Identify which cell holds the provided text, then report its [X, Y] central coordinate. 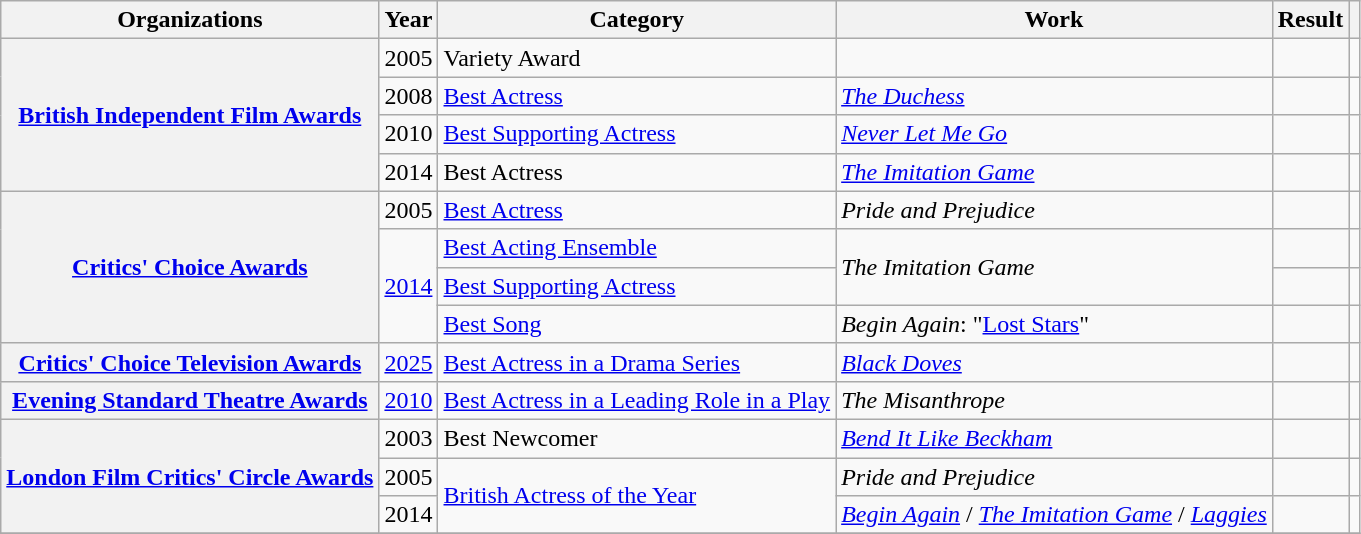
Critics' Choice Television Awards [190, 362]
Result [1310, 20]
2003 [408, 438]
Variety Award [637, 58]
British Independent Film Awards [190, 115]
Black Doves [1054, 362]
Evening Standard Theatre Awards [190, 400]
The Misanthrope [1054, 400]
Best Song [637, 324]
Begin Again: "Lost Stars" [1054, 324]
2008 [408, 96]
Begin Again / The Imitation Game / Laggies [1054, 515]
British Actress of the Year [637, 496]
Year [408, 20]
London Film Critics' Circle Awards [190, 476]
Category [637, 20]
Best Actress in a Leading Role in a Play [637, 400]
Never Let Me Go [1054, 134]
Best Actress in a Drama Series [637, 362]
Organizations [190, 20]
Best Newcomer [637, 438]
2025 [408, 362]
Bend It Like Beckham [1054, 438]
Work [1054, 20]
The Duchess [1054, 96]
Best Acting Ensemble [637, 248]
Critics' Choice Awards [190, 267]
